Extract the (X, Y) coordinate from the center of the cell holding the provided text.  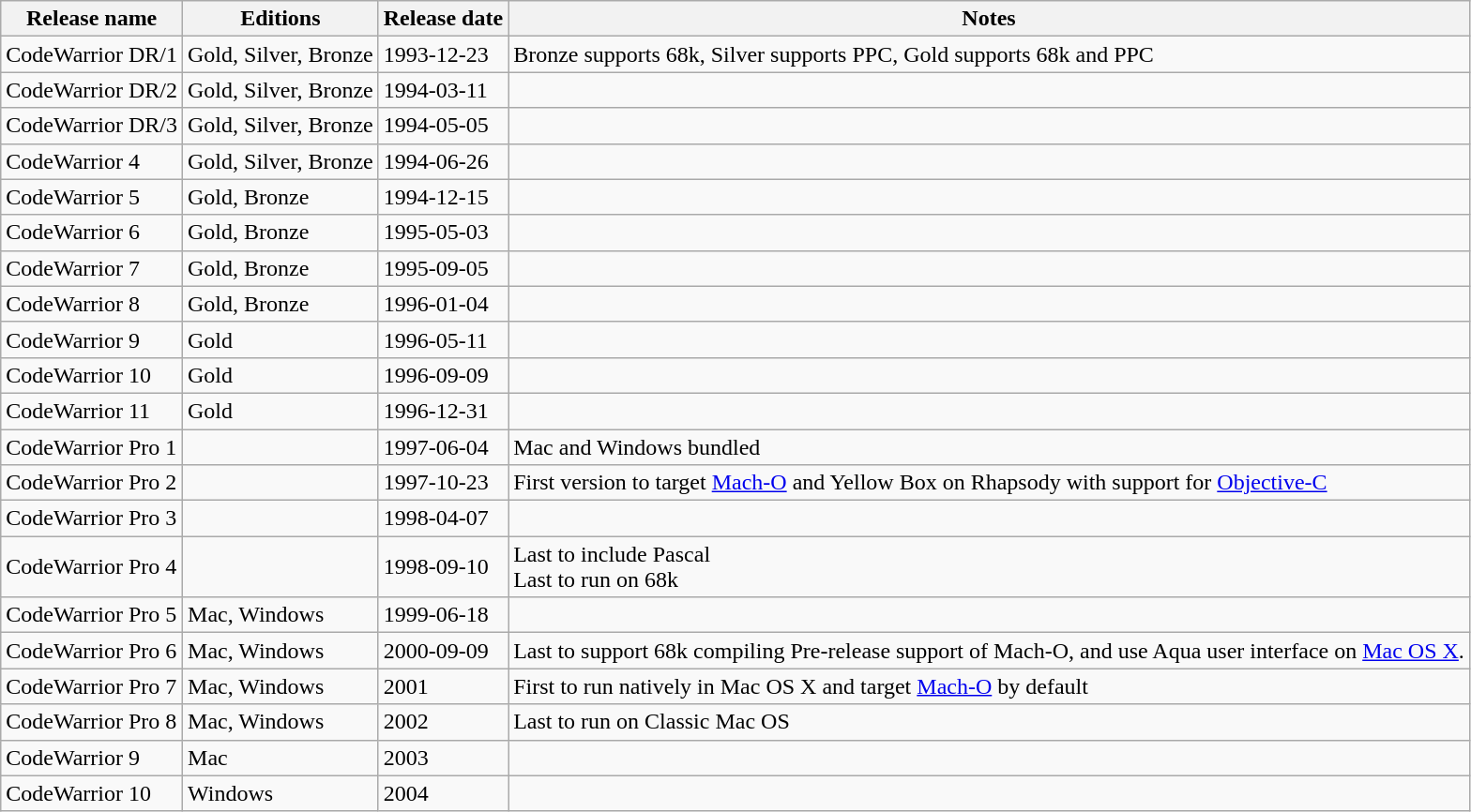
Last to include PascalLast to run on 68k (989, 566)
CodeWarrior Pro 8 (92, 722)
1996-05-11 (443, 339)
CodeWarrior Pro 1 (92, 447)
CodeWarrior Pro 7 (92, 686)
First to run natively in Mac OS X and target Mach-O by default (989, 686)
2004 (443, 793)
1994-03-11 (443, 90)
2001 (443, 686)
Mac and Windows bundled (989, 447)
CodeWarrior 5 (92, 197)
1994-05-05 (443, 126)
First version to target Mach-O and Yellow Box on Rhapsody with support for Objective-C (989, 483)
Last to run on Classic Mac OS (989, 722)
Notes (989, 19)
Last to support 68k compiling Pre-release support of Mach-O, and use Aqua user interface on Mac OS X. (989, 651)
CodeWarrior DR/1 (92, 54)
2000-09-09 (443, 651)
CodeWarrior Pro 6 (92, 651)
1995-05-03 (443, 233)
CodeWarrior 6 (92, 233)
Mac (281, 758)
CodeWarrior 8 (92, 304)
1996-01-04 (443, 304)
CodeWarrior 4 (92, 161)
Windows (281, 793)
1997-06-04 (443, 447)
CodeWarrior Pro 4 (92, 566)
1996-09-09 (443, 375)
CodeWarrior Pro 5 (92, 615)
CodeWarrior Pro 2 (92, 483)
CodeWarrior DR/2 (92, 90)
Release name (92, 19)
2002 (443, 722)
CodeWarrior Pro 3 (92, 519)
1995-09-05 (443, 268)
1994-12-15 (443, 197)
Release date (443, 19)
CodeWarrior 7 (92, 268)
CodeWarrior 11 (92, 411)
1993-12-23 (443, 54)
1994-06-26 (443, 161)
Editions (281, 19)
2003 (443, 758)
1998-04-07 (443, 519)
CodeWarrior DR/3 (92, 126)
1997-10-23 (443, 483)
Bronze supports 68k, Silver supports PPC, Gold supports 68k and PPC (989, 54)
1996-12-31 (443, 411)
1998-09-10 (443, 566)
1999-06-18 (443, 615)
